Capture the cell that displays the provided text and extract its [X, Y] central coordinate. 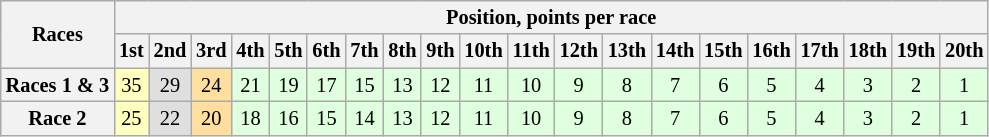
Race 2 [58, 118]
Position, points per race [551, 17]
17 [326, 85]
14 [364, 118]
12th [579, 51]
18th [868, 51]
20th [964, 51]
16th [771, 51]
3rd [211, 51]
19th [916, 51]
14th [675, 51]
11th [532, 51]
19 [288, 85]
7th [364, 51]
5th [288, 51]
2nd [170, 51]
Races [58, 34]
22 [170, 118]
15th [723, 51]
1st [132, 51]
25 [132, 118]
17th [820, 51]
10th [483, 51]
6th [326, 51]
24 [211, 85]
21 [250, 85]
Races 1 & 3 [58, 85]
13th [627, 51]
4th [250, 51]
16 [288, 118]
18 [250, 118]
29 [170, 85]
35 [132, 85]
8th [402, 51]
9th [440, 51]
20 [211, 118]
